Search for the cell housing the specified text and yield its [X, Y] center coordinate. 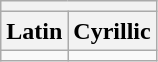
Latin [34, 31]
Cyrillic [112, 31]
